Scan for the cell matching the given text and deliver its (x, y) coordinate at center. 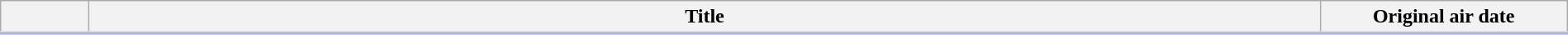
Original air date (1444, 17)
Title (705, 17)
